Extract the (x, y) coordinate from the center of the cell holding the provided text.  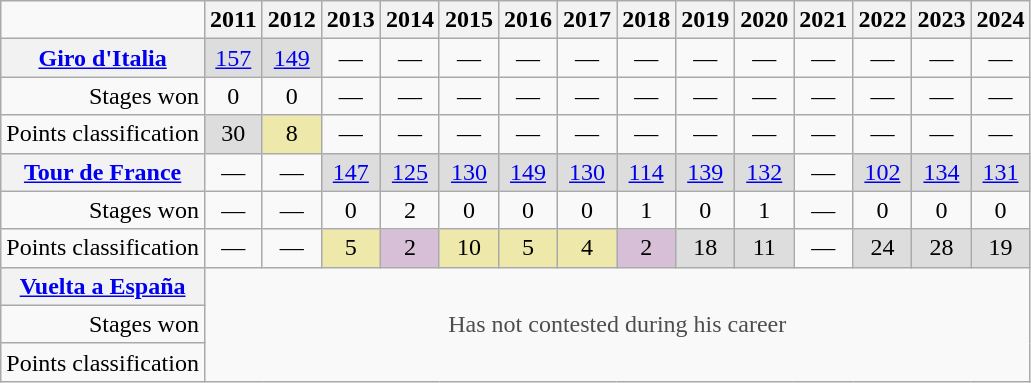
2011 (233, 20)
4 (588, 248)
2023 (942, 20)
2012 (292, 20)
10 (468, 248)
2021 (824, 20)
2018 (646, 20)
30 (233, 134)
2017 (588, 20)
114 (646, 172)
18 (706, 248)
102 (882, 172)
147 (350, 172)
11 (764, 248)
131 (1000, 172)
2016 (528, 20)
139 (706, 172)
2014 (410, 20)
2015 (468, 20)
125 (410, 172)
Tour de France (103, 172)
28 (942, 248)
Has not contested during his career (617, 324)
Giro d'Italia (103, 58)
2019 (706, 20)
Vuelta a España (103, 286)
2022 (882, 20)
24 (882, 248)
2013 (350, 20)
2020 (764, 20)
8 (292, 134)
2024 (1000, 20)
19 (1000, 248)
157 (233, 58)
134 (942, 172)
132 (764, 172)
